Determine the (x, y) coordinate at the center of the cell enclosing the given text.  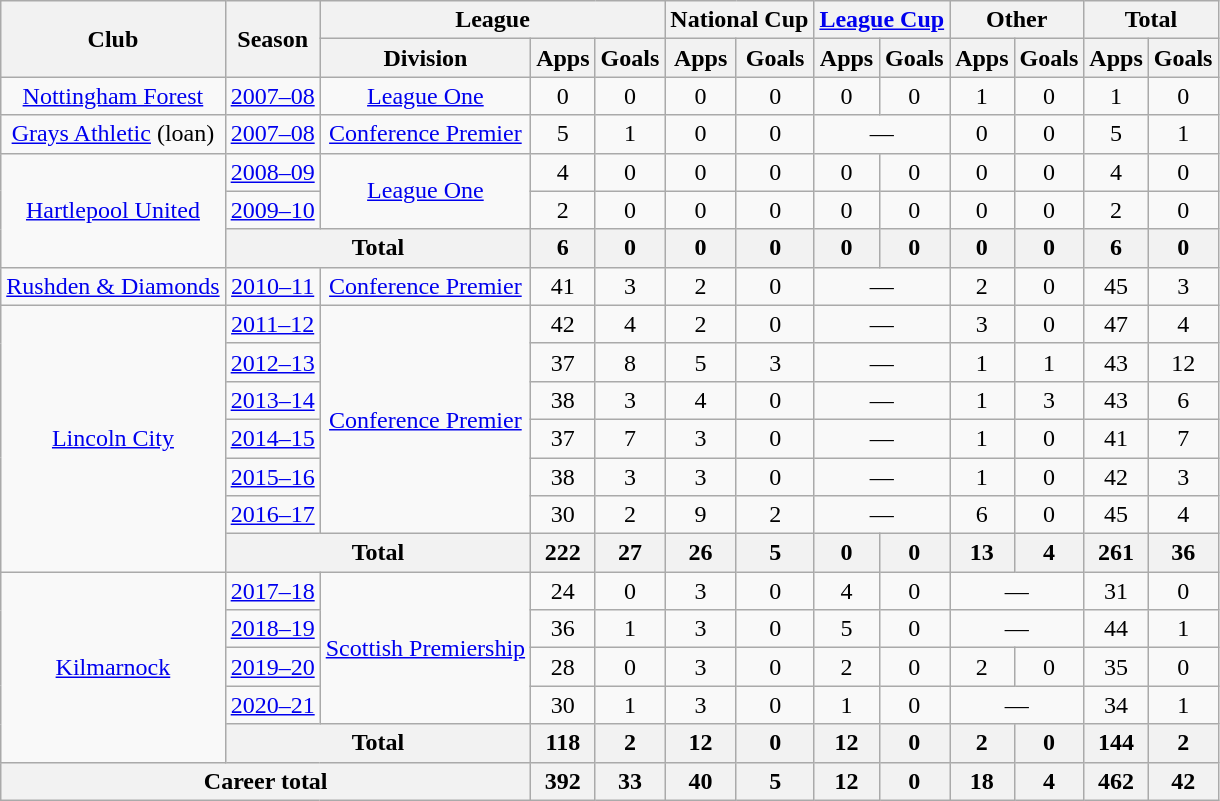
34 (1116, 705)
392 (563, 781)
27 (630, 553)
40 (701, 781)
47 (1116, 324)
2009–10 (272, 210)
Grays Athletic (loan) (113, 134)
9 (701, 515)
28 (563, 667)
Season (272, 39)
13 (982, 553)
National Cup (740, 20)
24 (563, 591)
2008–09 (272, 172)
33 (630, 781)
144 (1116, 743)
Other (1017, 20)
Kilmarnock (113, 667)
2014–15 (272, 438)
8 (630, 362)
2012–13 (272, 362)
118 (563, 743)
League (492, 20)
2016–17 (272, 515)
Nottingham Forest (113, 96)
222 (563, 553)
Lincoln City (113, 438)
261 (1116, 553)
31 (1116, 591)
Club (113, 39)
2017–18 (272, 591)
18 (982, 781)
Rushden & Diamonds (113, 286)
2018–19 (272, 629)
26 (701, 553)
2011–12 (272, 324)
Career total (266, 781)
2020–21 (272, 705)
35 (1116, 667)
44 (1116, 629)
Hartlepool United (113, 210)
Division (425, 58)
Scottish Premiership (425, 648)
League Cup (882, 20)
2010–11 (272, 286)
2015–16 (272, 477)
462 (1116, 781)
2019–20 (272, 667)
2013–14 (272, 400)
